From the cell containing the given text, extract its center point as [x, y] coordinate. 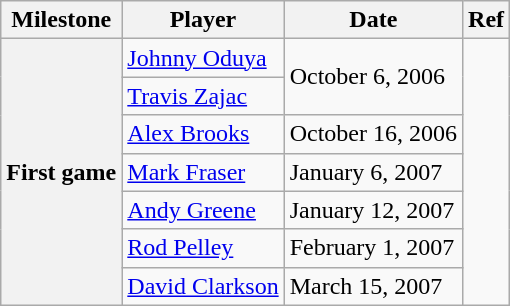
Date [373, 20]
David Clarkson [203, 286]
March 15, 2007 [373, 286]
Mark Fraser [203, 172]
October 6, 2006 [373, 77]
Player [203, 20]
February 1, 2007 [373, 248]
Alex Brooks [203, 134]
Johnny Oduya [203, 58]
Andy Greene [203, 210]
Ref [486, 20]
Rod Pelley [203, 248]
January 12, 2007 [373, 210]
January 6, 2007 [373, 172]
Milestone [62, 20]
Travis Zajac [203, 96]
First game [62, 172]
October 16, 2006 [373, 134]
